Pinpoint the cell where the given text exists, returning its (X, Y) midpoint coordinate. 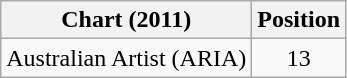
Position (299, 20)
13 (299, 58)
Chart (2011) (126, 20)
Australian Artist (ARIA) (126, 58)
